Identify which cell holds the provided text, then report its [x, y] central coordinate. 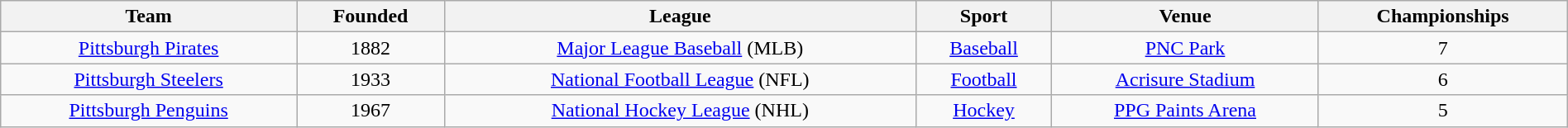
5 [1442, 111]
Hockey [984, 111]
Pittsburgh Steelers [149, 79]
Venue [1185, 17]
Pittsburgh Pirates [149, 48]
Football [984, 79]
PNC Park [1185, 48]
7 [1442, 48]
Acrisure Stadium [1185, 79]
1933 [370, 79]
Team [149, 17]
PPG Paints Arena [1185, 111]
1967 [370, 111]
Championships [1442, 17]
Baseball [984, 48]
National Hockey League (NHL) [681, 111]
1882 [370, 48]
League [681, 17]
6 [1442, 79]
National Football League (NFL) [681, 79]
Founded [370, 17]
Pittsburgh Penguins [149, 111]
Sport [984, 17]
Major League Baseball (MLB) [681, 48]
